Extract the [X, Y] coordinate from the center of the cell holding the provided text.  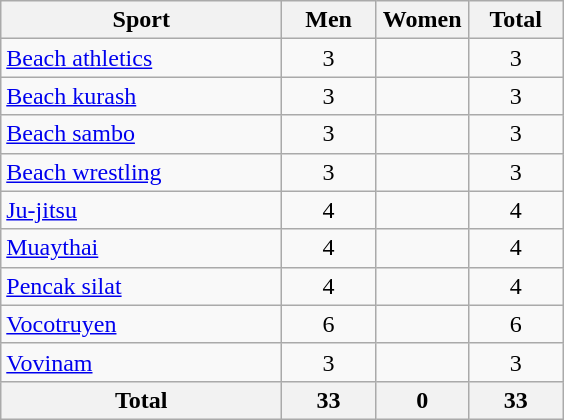
Beach kurash [142, 96]
0 [422, 400]
Vovinam [142, 362]
Ju-jitsu [142, 210]
Beach wrestling [142, 172]
Muaythai [142, 248]
Sport [142, 20]
Vocotruyen [142, 324]
Beach athletics [142, 58]
Men [329, 20]
Women [422, 20]
Beach sambo [142, 134]
Pencak silat [142, 286]
